Extract the (X, Y) coordinate from the center of the cell holding the provided text.  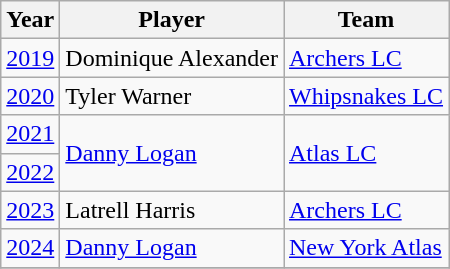
Team (366, 20)
Dominique Alexander (172, 58)
Tyler Warner (172, 96)
2021 (30, 134)
2023 (30, 210)
Whipsnakes LC (366, 96)
2019 (30, 58)
Year (30, 20)
New York Atlas (366, 248)
2022 (30, 172)
Latrell Harris (172, 210)
2020 (30, 96)
Atlas LC (366, 153)
2024 (30, 248)
Player (172, 20)
